Find where the given text appears and provide that cell's center as (X, Y) coordinate. 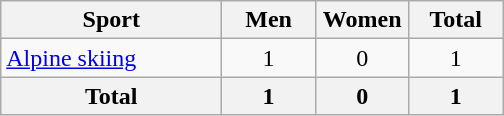
Alpine skiing (112, 58)
Women (362, 20)
Sport (112, 20)
Men (269, 20)
